Output the [x, y] coordinate of the center of the cell containing the given text.  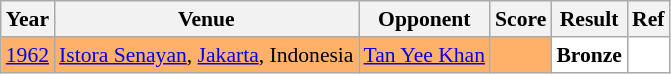
Venue [206, 19]
1962 [28, 55]
Opponent [425, 19]
Tan Yee Khan [425, 55]
Istora Senayan, Jakarta, Indonesia [206, 55]
Score [520, 19]
Ref [648, 19]
Result [589, 19]
Bronze [589, 55]
Year [28, 19]
